For the text-containing cell, return its midpoint in (x, y) coordinate format. 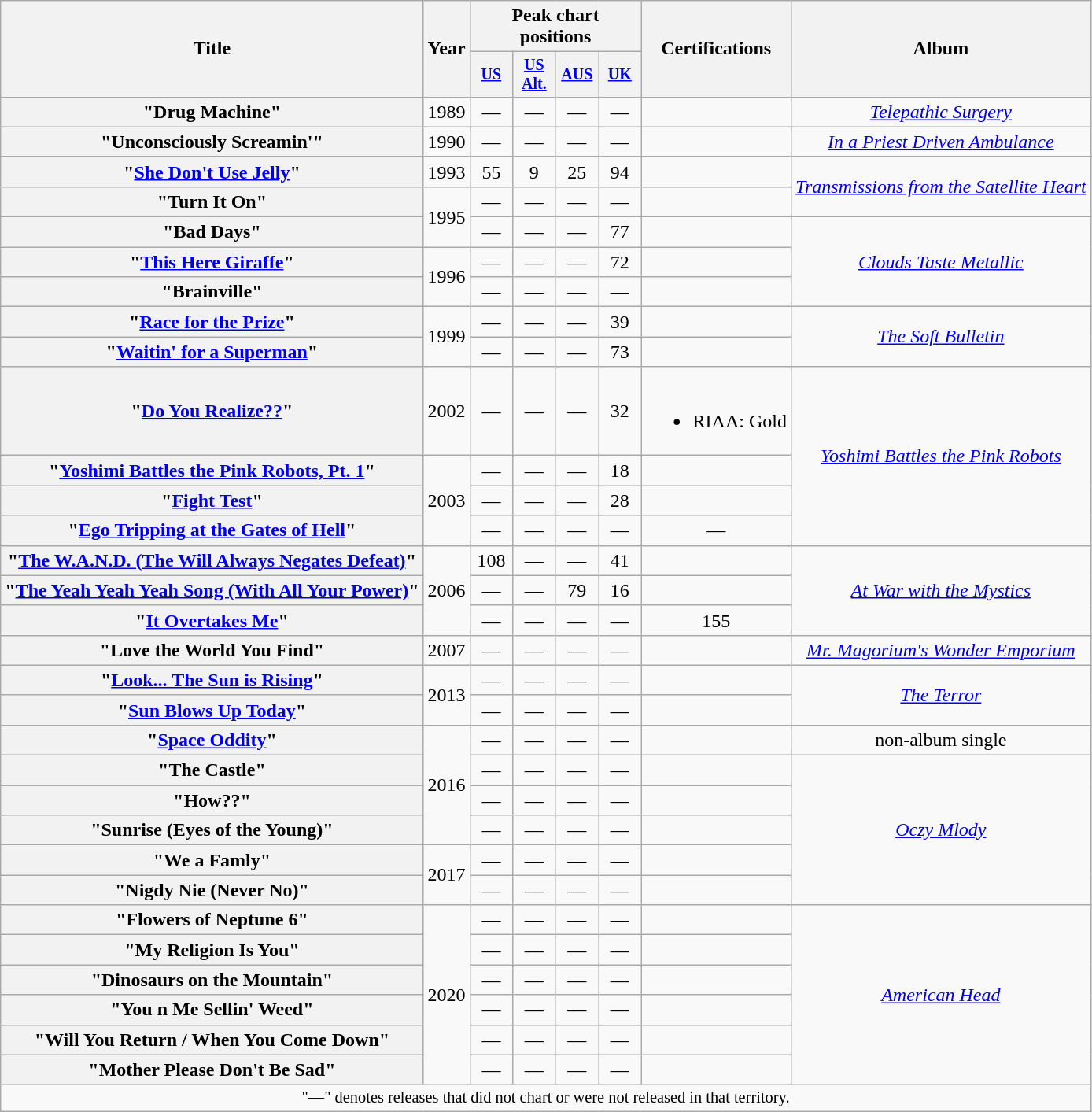
41 (620, 560)
"Nigdy Nie (Never No)" (212, 890)
Album (941, 49)
2020 (447, 995)
"Turn It On" (212, 201)
"Will You Return / When You Come Down" (212, 1040)
"Brainville" (212, 292)
Title (212, 49)
"Sunrise (Eyes of the Young)" (212, 830)
AUS (577, 74)
In a Priest Driven Ambulance (941, 142)
UK (620, 74)
"We a Famly" (212, 860)
"Waitin' for a Superman" (212, 352)
72 (620, 262)
94 (620, 172)
Yoshimi Battles the Pink Robots (941, 456)
Certifications (716, 49)
39 (620, 322)
1996 (447, 277)
73 (620, 352)
"The Castle" (212, 770)
77 (620, 232)
Oczy Mlody (941, 830)
2007 (447, 650)
1999 (447, 337)
28 (620, 501)
1995 (447, 216)
"It Overtakes Me" (212, 620)
2013 (447, 695)
At War with the Mystics (941, 590)
"Bad Days" (212, 232)
"Unconsciously Screamin'" (212, 142)
"Drug Machine" (212, 112)
"Yoshimi Battles the Pink Robots, Pt. 1" (212, 471)
"—" denotes releases that did not chart or were not released in that territory. (546, 1098)
32 (620, 411)
"Space Oddity" (212, 740)
"Dinosaurs on the Mountain" (212, 980)
"She Don't Use Jelly" (212, 172)
"Love the World You Find" (212, 650)
Clouds Taste Metallic (941, 262)
American Head (941, 995)
2017 (447, 875)
"Sun Blows Up Today" (212, 710)
18 (620, 471)
non-album single (941, 740)
108 (491, 560)
"Race for the Prize" (212, 322)
2002 (447, 411)
16 (620, 590)
"Mother Please Don't Be Sad" (212, 1070)
79 (577, 590)
"How??" (212, 800)
Year (447, 49)
US Alt. (534, 74)
Telepathic Surgery (941, 112)
1993 (447, 172)
"Fight Test" (212, 501)
2003 (447, 501)
2016 (447, 785)
The Soft Bulletin (941, 337)
Peak chart positions (555, 27)
"Flowers of Neptune 6" (212, 920)
RIAA: Gold (716, 411)
1989 (447, 112)
"The W.A.N.D. (The Will Always Negates Defeat)" (212, 560)
"You n Me Sellin' Weed" (212, 1010)
"This Here Giraffe" (212, 262)
9 (534, 172)
"Ego Tripping at the Gates of Hell" (212, 530)
"Look... The Sun is Rising" (212, 680)
"My Religion Is You" (212, 950)
US (491, 74)
155 (716, 620)
The Terror (941, 695)
25 (577, 172)
Mr. Magorium's Wonder Emporium (941, 650)
"Do You Realize??" (212, 411)
55 (491, 172)
2006 (447, 590)
Transmissions from the Satellite Heart (941, 187)
"The Yeah Yeah Yeah Song (With All Your Power)" (212, 590)
1990 (447, 142)
